Detect which cell encompasses the target text, then output its (X, Y) center coordinate. 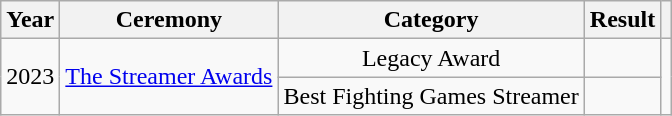
The Streamer Awards (169, 77)
2023 (30, 77)
Ceremony (169, 20)
Year (30, 20)
Best Fighting Games Streamer (431, 96)
Legacy Award (431, 58)
Category (431, 20)
Result (622, 20)
